For the text-containing cell, return its midpoint in [x, y] coordinate format. 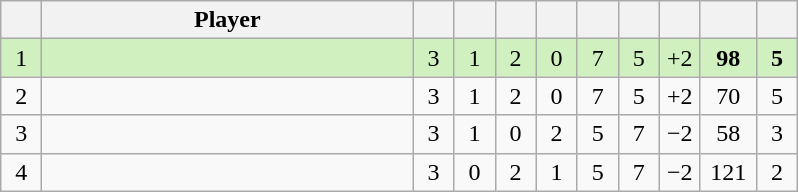
4 [22, 172]
121 [728, 172]
98 [728, 58]
Player [228, 20]
70 [728, 96]
58 [728, 134]
